Return [X, Y] of the center of cell containing provided text 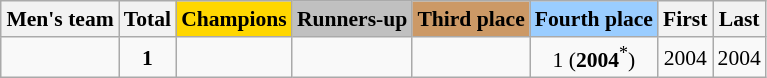
First [685, 19]
Men's team [60, 19]
Runners-up [352, 19]
1 (2004*) [594, 58]
Champions [234, 19]
Third place [470, 19]
Last [740, 19]
Total [148, 19]
1 [148, 58]
Fourth place [594, 19]
